Locate the cell with the specified text and output its (x, y) center coordinate. 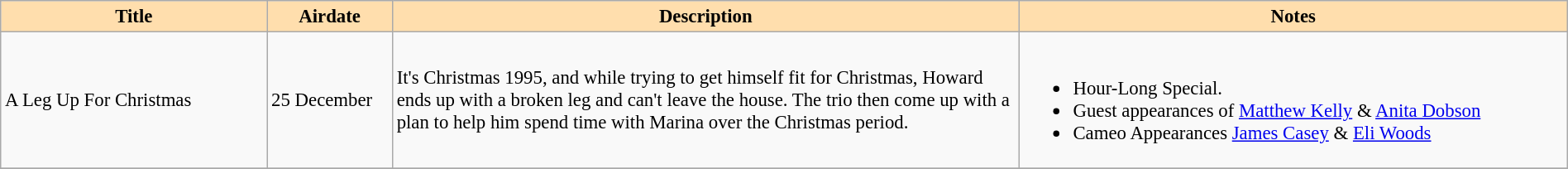
Hour-Long Special.Guest appearances of Matthew Kelly & Anita DobsonCameo Appearances James Casey & Eli Woods (1293, 100)
25 December (330, 100)
A Leg Up For Christmas (134, 100)
Title (134, 17)
Description (705, 17)
Notes (1293, 17)
Airdate (330, 17)
